Pinpoint the cell where the given text exists, returning its [X, Y] midpoint coordinate. 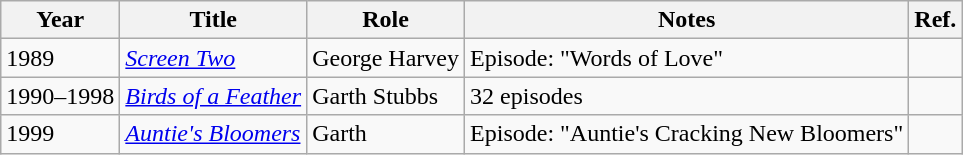
1999 [60, 134]
George Harvey [386, 58]
Garth [386, 134]
1990–1998 [60, 96]
Ref. [936, 20]
Role [386, 20]
Birds of a Feather [214, 96]
Auntie's Bloomers [214, 134]
Notes [687, 20]
32 episodes [687, 96]
Garth Stubbs [386, 96]
Screen Two [214, 58]
Title [214, 20]
Episode: "Words of Love" [687, 58]
Episode: "Auntie's Cracking New Bloomers" [687, 134]
Year [60, 20]
1989 [60, 58]
